From the cell containing the given text, extract its center point as (X, Y) coordinate. 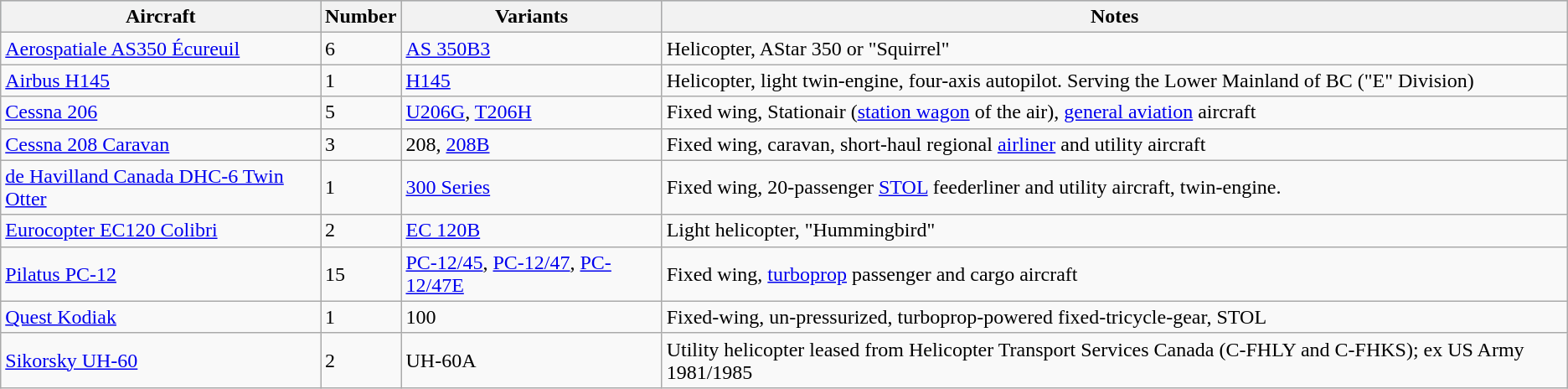
Helicopter, light twin-engine, four-axis autopilot. Serving the Lower Mainland of BC ("E" Division) (1114, 80)
15 (361, 273)
AS 350B3 (531, 49)
PC-12/45, PC-12/47, PC-12/47E (531, 273)
Notes (1114, 17)
208, 208B (531, 144)
Helicopter, AStar 350 or "Squirrel" (1114, 49)
H145 (531, 80)
Fixed-wing, un-pressurized, turboprop-powered fixed-tricycle-gear, STOL (1114, 317)
Aircraft (161, 17)
Fixed wing, turboprop passenger and cargo aircraft (1114, 273)
Fixed wing, Stationair (station wagon of the air), general aviation aircraft (1114, 112)
Fixed wing, 20-passenger STOL feederliner and utility aircraft, twin-engine. (1114, 188)
Utility helicopter leased from Helicopter Transport Services Canada (C-FHLY and C-FHKS); ex US Army 1981/1985 (1114, 360)
Eurocopter EC120 Colibri (161, 231)
Pilatus PC-12 (161, 273)
Light helicopter, "Hummingbird" (1114, 231)
Variants (531, 17)
U206G, T206H (531, 112)
Cessna 206 (161, 112)
6 (361, 49)
UH-60A (531, 360)
EC 120B (531, 231)
Sikorsky UH-60 (161, 360)
Cessna 208 Caravan (161, 144)
5 (361, 112)
Aerospatiale AS350 Écureuil (161, 49)
Fixed wing, caravan, short-haul regional airliner and utility aircraft (1114, 144)
Quest Kodiak (161, 317)
100 (531, 317)
Airbus H145 (161, 80)
Number (361, 17)
300 Series (531, 188)
de Havilland Canada DHC-6 Twin Otter (161, 188)
3 (361, 144)
